Return [x, y] of the center of cell containing provided text 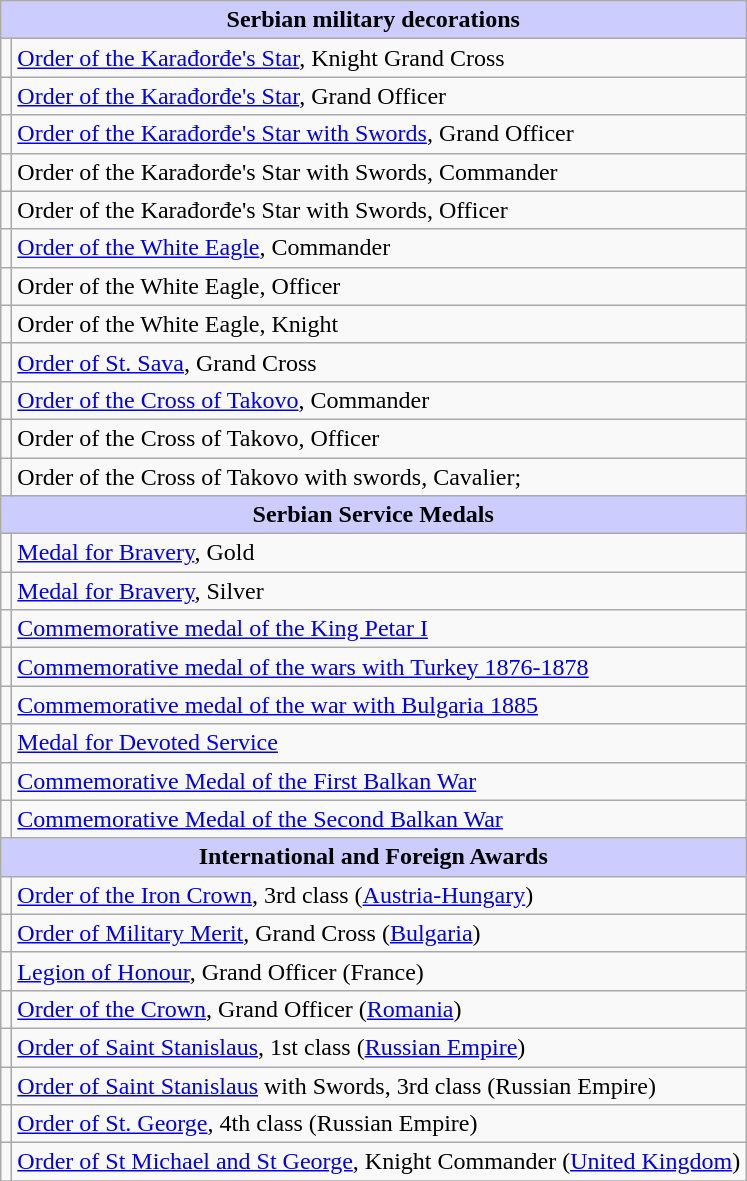
Order of the Karađorđe's Star, Knight Grand Cross [379, 58]
Medal for Bravery, Silver [379, 591]
Serbian Service Medals [374, 515]
Commemorative medal of the wars with Turkey 1876-1878 [379, 667]
Order of Military Merit, Grand Cross (Bulgaria) [379, 933]
Order of St. George, 4th class (Russian Empire) [379, 1124]
Order of Saint Stanislaus, 1st class (Russian Empire) [379, 1047]
Medal for Devoted Service [379, 743]
Order of Saint Stanislaus with Swords, 3rd class (Russian Empire) [379, 1085]
Order of the Cross of Takovo, Officer [379, 438]
Legion of Honour, Grand Officer (France) [379, 971]
Commemorative Medal of the First Balkan War [379, 781]
Order of the Crown, Grand Officer (Romania) [379, 1009]
Order of the Cross of Takovo with swords, Cavalier; [379, 477]
Order of the Karađorđe's Star, Grand Officer [379, 96]
Order of the White Eagle, Officer [379, 286]
Commemorative medal of the King Petar I [379, 629]
Serbian military decorations [374, 20]
Order of the Karađorđe's Star with Swords, Commander [379, 172]
Medal for Bravery, Gold [379, 553]
Order of the Cross of Takovo, Commander [379, 400]
Commemorative medal of the war with Bulgaria 1885 [379, 705]
Order of the Karađorđe's Star with Swords, Officer [379, 210]
Order of St. Sava, Grand Cross [379, 362]
Order of St Michael and St George, Knight Commander (United Kingdom) [379, 1162]
Order of the Iron Crown, 3rd class (Austria-Hungary) [379, 895]
International and Foreign Awards [374, 857]
Order of the White Eagle, Commander [379, 248]
Order of the White Eagle, Knight [379, 324]
Commemorative Medal of the Second Balkan War [379, 819]
Order of the Karađorđe's Star with Swords, Grand Officer [379, 134]
